Return [x, y] of the center of cell containing provided text 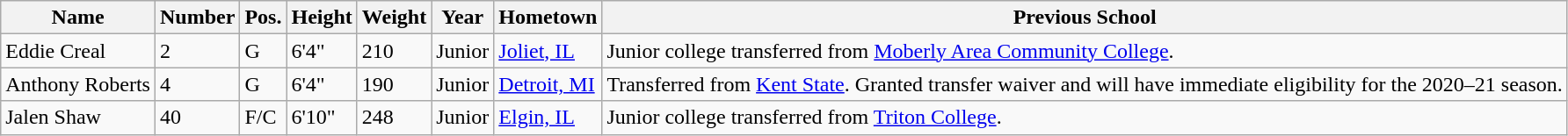
248 [394, 118]
4 [197, 84]
190 [394, 84]
Joliet, IL [548, 51]
Junior college transferred from Moberly Area Community College. [1085, 51]
Jalen Shaw [78, 118]
Junior college transferred from Triton College. [1085, 118]
F/C [264, 118]
Pos. [264, 18]
Number [197, 18]
Name [78, 18]
Anthony Roberts [78, 84]
2 [197, 51]
Year [462, 18]
6'10" [322, 118]
Detroit, MI [548, 84]
Height [322, 18]
Previous School [1085, 18]
Transferred from Kent State. Granted transfer waiver and will have immediate eligibility for the 2020–21 season. [1085, 84]
Elgin, IL [548, 118]
210 [394, 51]
Hometown [548, 18]
Eddie Creal [78, 51]
Weight [394, 18]
40 [197, 118]
